Return the (X, Y) coordinate for the center point of the cell that contains the specified text.  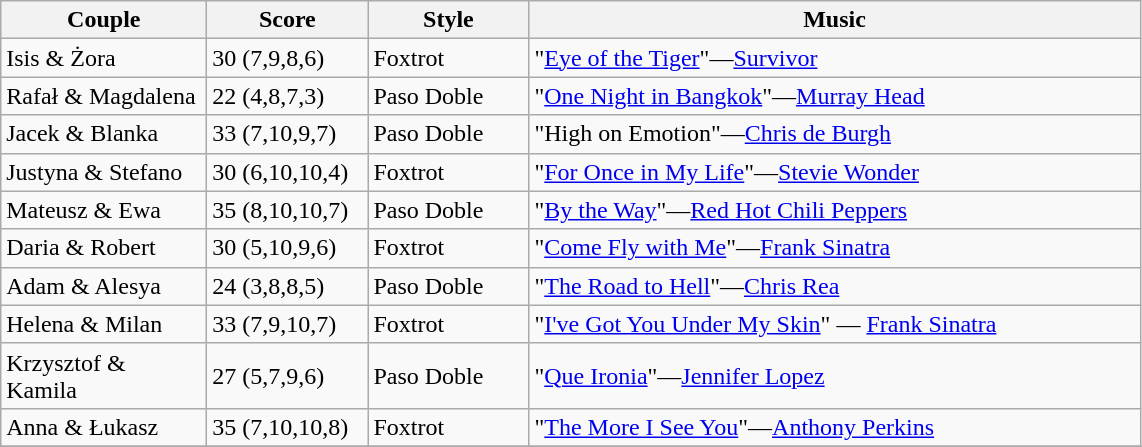
35 (7,10,10,8) (288, 427)
"By the Way"—Red Hot Chili Peppers (834, 210)
Style (448, 20)
"Eye of the Tiger"—Survivor (834, 58)
Isis & Żora (104, 58)
Mateusz & Ewa (104, 210)
"Come Fly with Me"—Frank Sinatra (834, 248)
33 (7,9,10,7) (288, 324)
Justyna & Stefano (104, 172)
35 (8,10,10,7) (288, 210)
"I've Got You Under My Skin" — Frank Sinatra (834, 324)
"The More I See You"—Anthony Perkins (834, 427)
22 (4,8,7,3) (288, 96)
33 (7,10,9,7) (288, 134)
"The Road to Hell"—Chris Rea (834, 286)
Music (834, 20)
30 (7,9,8,6) (288, 58)
Adam & Alesya (104, 286)
Daria & Robert (104, 248)
Helena & Milan (104, 324)
30 (6,10,10,4) (288, 172)
27 (5,7,9,6) (288, 376)
Jacek & Blanka (104, 134)
"Que Ironia"—Jennifer Lopez (834, 376)
Couple (104, 20)
24 (3,8,8,5) (288, 286)
"For Once in My Life"—Stevie Wonder (834, 172)
"High on Emotion"—Chris de Burgh (834, 134)
Krzysztof & Kamila (104, 376)
"One Night in Bangkok"—Murray Head (834, 96)
Anna & Łukasz (104, 427)
Rafał & Magdalena (104, 96)
30 (5,10,9,6) (288, 248)
Score (288, 20)
